Locate the cell with the specified text and output its (x, y) center coordinate. 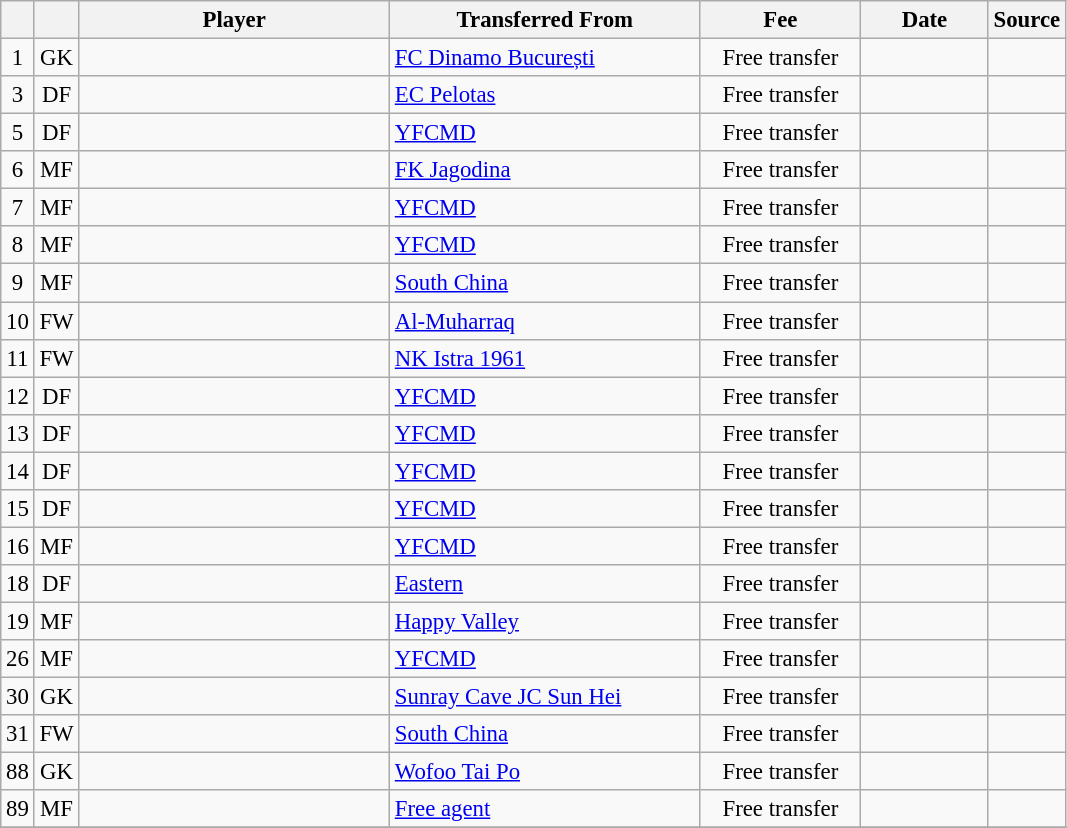
31 (18, 734)
7 (18, 208)
1 (18, 58)
Free agent (544, 809)
Fee (780, 20)
18 (18, 584)
Eastern (544, 584)
Happy Valley (544, 621)
16 (18, 546)
3 (18, 95)
FC Dinamo București (544, 58)
5 (18, 133)
9 (18, 283)
30 (18, 697)
26 (18, 659)
Player (234, 20)
88 (18, 772)
Source (1026, 20)
11 (18, 358)
FK Jagodina (544, 170)
10 (18, 321)
NK Istra 1961 (544, 358)
14 (18, 471)
13 (18, 433)
6 (18, 170)
Date (925, 20)
Al-Muharraq (544, 321)
8 (18, 245)
19 (18, 621)
Wofoo Tai Po (544, 772)
15 (18, 509)
Sunray Cave JC Sun Hei (544, 697)
12 (18, 396)
Transferred From (544, 20)
EC Pelotas (544, 95)
89 (18, 809)
